Locate the cell with the specified text and output its (X, Y) center coordinate. 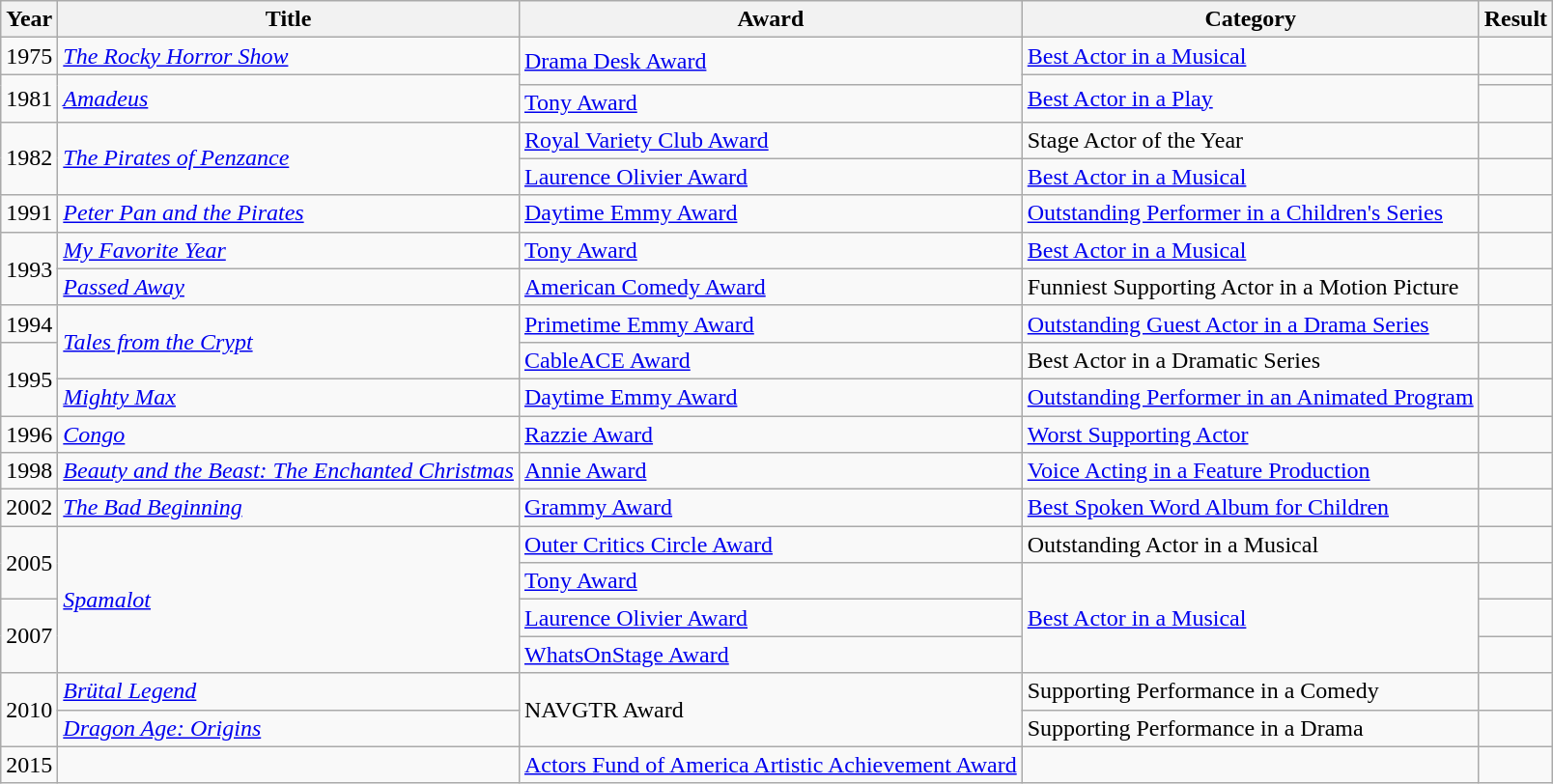
Grammy Award (771, 508)
Actors Fund of America Artistic Achievement Award (771, 765)
2002 (29, 508)
Primetime Emmy Award (771, 323)
Voice Acting in a Feature Production (1250, 471)
Category (1250, 19)
2007 (29, 636)
2010 (29, 710)
1994 (29, 323)
Brütal Legend (289, 691)
Award (771, 19)
1995 (29, 378)
American Comedy Award (771, 287)
Stage Actor of the Year (1250, 140)
Result (1515, 19)
NAVGTR Award (771, 710)
The Pirates of Penzance (289, 158)
1982 (29, 158)
1991 (29, 213)
2005 (29, 563)
Beauty and the Beast: The Enchanted Christmas (289, 471)
Outstanding Performer in a Children's Series (1250, 213)
Mighty Max (289, 397)
Outer Critics Circle Award (771, 545)
Outstanding Performer in an Animated Program (1250, 397)
Best Actor in a Play (1250, 98)
1975 (29, 56)
Peter Pan and the Pirates (289, 213)
WhatsOnStage Award (771, 655)
The Bad Beginning (289, 508)
Outstanding Guest Actor in a Drama Series (1250, 323)
1993 (29, 268)
Supporting Performance in a Drama (1250, 728)
Best Actor in a Dramatic Series (1250, 360)
Drama Desk Award (771, 62)
1981 (29, 98)
Passed Away (289, 287)
2015 (29, 765)
Spamalot (289, 600)
Congo (289, 434)
Outstanding Actor in a Musical (1250, 545)
Razzie Award (771, 434)
Best Spoken Word Album for Children (1250, 508)
Amadeus (289, 98)
Funniest Supporting Actor in a Motion Picture (1250, 287)
Year (29, 19)
Supporting Performance in a Comedy (1250, 691)
Annie Award (771, 471)
Worst Supporting Actor (1250, 434)
My Favorite Year (289, 250)
Dragon Age: Origins (289, 728)
Royal Variety Club Award (771, 140)
1996 (29, 434)
Title (289, 19)
CableACE Award (771, 360)
1998 (29, 471)
Tales from the Crypt (289, 342)
The Rocky Horror Show (289, 56)
